From the cell containing the given text, extract its center point as [X, Y] coordinate. 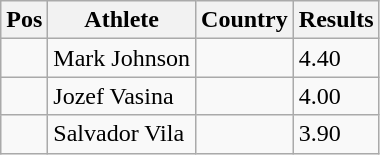
4.40 [336, 58]
Salvador Vila [122, 134]
Jozef Vasina [122, 96]
4.00 [336, 96]
Country [245, 20]
Athlete [122, 20]
Mark Johnson [122, 58]
3.90 [336, 134]
Pos [24, 20]
Results [336, 20]
